Determine the [x, y] coordinate at the center of the cell enclosing the given text.  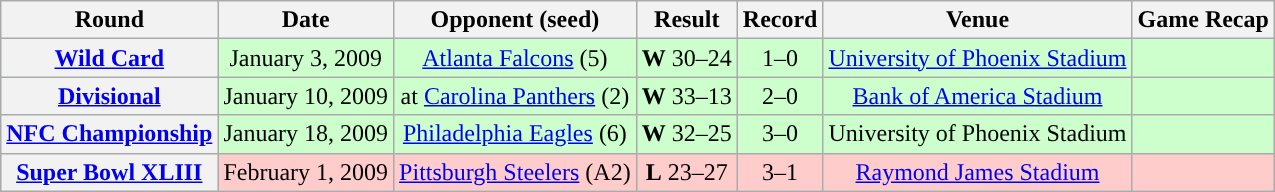
January 10, 2009 [306, 96]
2–0 [780, 96]
L 23–27 [686, 172]
Bank of America Stadium [978, 96]
January 18, 2009 [306, 134]
3–1 [780, 172]
W 33–13 [686, 96]
at Carolina Panthers (2) [516, 96]
W 32–25 [686, 134]
Result [686, 20]
Opponent (seed) [516, 20]
1–0 [780, 58]
January 3, 2009 [306, 58]
Record [780, 20]
NFC Championship [110, 134]
Philadelphia Eagles (6) [516, 134]
Round [110, 20]
Venue [978, 20]
Divisional [110, 96]
Game Recap [1203, 20]
Date [306, 20]
W 30–24 [686, 58]
Raymond James Stadium [978, 172]
Super Bowl XLIII [110, 172]
Wild Card [110, 58]
Pittsburgh Steelers (A2) [516, 172]
Atlanta Falcons (5) [516, 58]
February 1, 2009 [306, 172]
3–0 [780, 134]
